Capture the cell that displays the provided text and extract its [x, y] central coordinate. 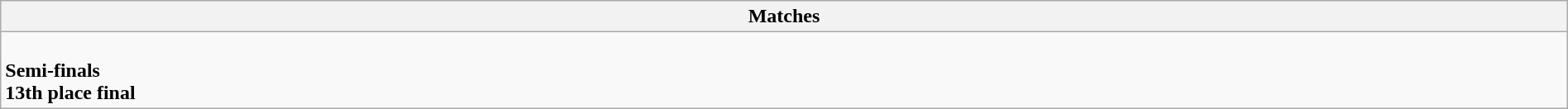
Matches [784, 17]
Semi-finals 13th place final [784, 70]
